Scan for the cell matching the given text and deliver its [x, y] coordinate at center. 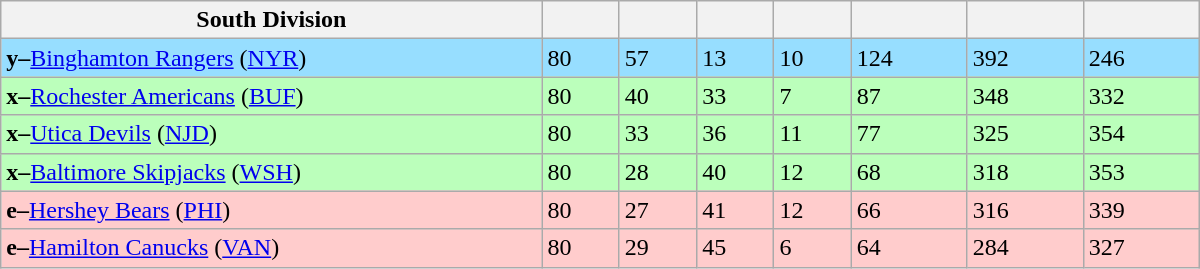
284 [1025, 248]
x–Utica Devils (NJD) [272, 134]
339 [1141, 210]
y–Binghamton Rangers (NYR) [272, 58]
353 [1141, 172]
316 [1025, 210]
57 [658, 58]
348 [1025, 96]
332 [1141, 96]
x–Rochester Americans (BUF) [272, 96]
28 [658, 172]
South Division [272, 20]
13 [736, 58]
392 [1025, 58]
36 [736, 134]
10 [812, 58]
327 [1141, 248]
354 [1141, 134]
27 [658, 210]
66 [909, 210]
41 [736, 210]
68 [909, 172]
29 [658, 248]
246 [1141, 58]
124 [909, 58]
318 [1025, 172]
11 [812, 134]
e–Hershey Bears (PHI) [272, 210]
x–Baltimore Skipjacks (WSH) [272, 172]
7 [812, 96]
325 [1025, 134]
6 [812, 248]
45 [736, 248]
77 [909, 134]
64 [909, 248]
e–Hamilton Canucks (VAN) [272, 248]
87 [909, 96]
